Detect which cell encompasses the target text, then output its (x, y) center coordinate. 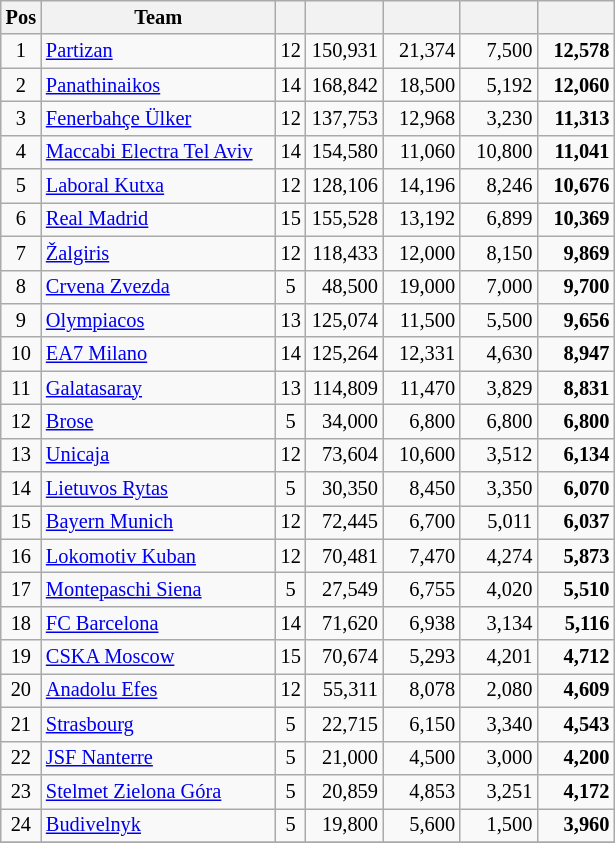
55,311 (344, 690)
Strasbourg (158, 724)
Crvena Zvezda (158, 287)
Partizan (158, 51)
Bayern Munich (158, 522)
12,060 (576, 85)
6,037 (576, 522)
30,350 (344, 489)
4,630 (498, 354)
14,196 (422, 186)
Lietuvos Rytas (158, 489)
154,580 (344, 152)
4,543 (576, 724)
11,313 (576, 118)
128,106 (344, 186)
Anadolu Efes (158, 690)
4,853 (422, 791)
3,230 (498, 118)
6,755 (422, 589)
Žalgiris (158, 253)
5,510 (576, 589)
137,753 (344, 118)
3,000 (498, 758)
21,000 (344, 758)
3,134 (498, 623)
13,192 (422, 219)
48,500 (344, 287)
9 (21, 320)
Team (158, 17)
8,947 (576, 354)
EA7 Milano (158, 354)
8,831 (576, 388)
11,470 (422, 388)
7,500 (498, 51)
6,700 (422, 522)
71,620 (344, 623)
10,600 (422, 455)
6,938 (422, 623)
5,600 (422, 825)
Stelmet Zielona Góra (158, 791)
4,500 (422, 758)
16 (21, 556)
4,020 (498, 589)
27,549 (344, 589)
2 (21, 85)
168,842 (344, 85)
Real Madrid (158, 219)
5,500 (498, 320)
3,512 (498, 455)
10,800 (498, 152)
3,350 (498, 489)
7 (21, 253)
8,450 (422, 489)
4,609 (576, 690)
19,000 (422, 287)
8,150 (498, 253)
118,433 (344, 253)
19,800 (344, 825)
8 (21, 287)
CSKA Moscow (158, 657)
Galatasaray (158, 388)
12,968 (422, 118)
Montepaschi Siena (158, 589)
3,340 (498, 724)
10 (21, 354)
20 (21, 690)
23 (21, 791)
5,293 (422, 657)
Lokomotiv Kuban (158, 556)
18 (21, 623)
4,274 (498, 556)
24 (21, 825)
8,246 (498, 186)
72,445 (344, 522)
12,000 (422, 253)
6 (21, 219)
18,500 (422, 85)
11,060 (422, 152)
Budivelnyk (158, 825)
Olympiacos (158, 320)
7,000 (498, 287)
6,070 (576, 489)
5,192 (498, 85)
4,201 (498, 657)
4,712 (576, 657)
10,369 (576, 219)
9,656 (576, 320)
22 (21, 758)
155,528 (344, 219)
1,500 (498, 825)
4 (21, 152)
Unicaja (158, 455)
11 (21, 388)
5,011 (498, 522)
4,200 (576, 758)
22,715 (344, 724)
5,116 (576, 623)
73,604 (344, 455)
JSF Nanterre (158, 758)
FC Barcelona (158, 623)
9,700 (576, 287)
Panathinaikos (158, 85)
21 (21, 724)
1 (21, 51)
150,931 (344, 51)
6,134 (576, 455)
12,578 (576, 51)
7,470 (422, 556)
Maccabi Electra Tel Aviv (158, 152)
10,676 (576, 186)
20,859 (344, 791)
8,078 (422, 690)
4,172 (576, 791)
11,500 (422, 320)
125,074 (344, 320)
Laboral Kutxa (158, 186)
12,331 (422, 354)
21,374 (422, 51)
70,481 (344, 556)
3,829 (498, 388)
34,000 (344, 421)
3,960 (576, 825)
11,041 (576, 152)
Pos (21, 17)
Fenerbahçe Ülker (158, 118)
19 (21, 657)
17 (21, 589)
6,150 (422, 724)
9,869 (576, 253)
3 (21, 118)
3,251 (498, 791)
2,080 (498, 690)
5,873 (576, 556)
125,264 (344, 354)
Brose (158, 421)
70,674 (344, 657)
114,809 (344, 388)
6,899 (498, 219)
